Return [X, Y] of the center of cell containing provided text 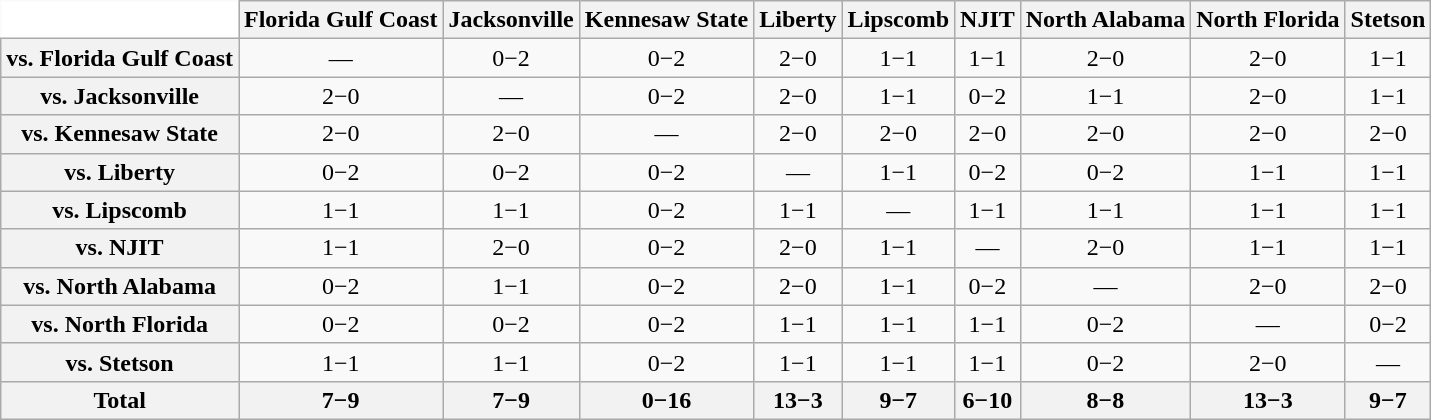
vs. Stetson [120, 362]
vs. Liberty [120, 172]
6−10 [988, 400]
Florida Gulf Coast [340, 20]
NJIT [988, 20]
Jacksonville [511, 20]
vs. Jacksonville [120, 96]
8−8 [1105, 400]
Total [120, 400]
North Alabama [1105, 20]
Kennesaw State [666, 20]
vs. Lipscomb [120, 210]
0−16 [666, 400]
Stetson [1388, 20]
vs. Kennesaw State [120, 134]
Liberty [798, 20]
vs. Florida Gulf Coast [120, 58]
North Florida [1268, 20]
vs. NJIT [120, 248]
Lipscomb [898, 20]
vs. North Florida [120, 324]
vs. North Alabama [120, 286]
